Return the (x, y) coordinate for the center point of the cell that contains the specified text.  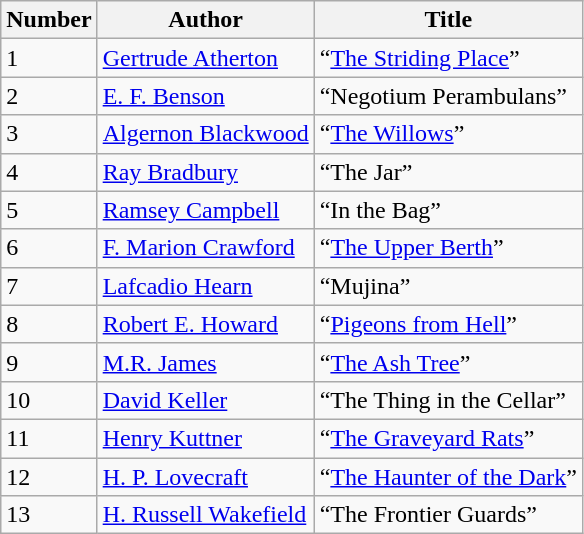
“The Ash Tree” (448, 362)
“The Haunter of the Dark” (448, 477)
David Keller (206, 400)
“The Willows” (448, 134)
Robert E. Howard (206, 324)
6 (49, 248)
“The Jar” (448, 172)
Henry Kuttner (206, 438)
Ray Bradbury (206, 172)
Algernon Blackwood (206, 134)
9 (49, 362)
H. P. Lovecraft (206, 477)
13 (49, 515)
“The Upper Berth” (448, 248)
Title (448, 20)
5 (49, 210)
“Pigeons from Hell” (448, 324)
Ramsey Campbell (206, 210)
“The Thing in the Cellar” (448, 400)
F. Marion Crawford (206, 248)
“In the Bag” (448, 210)
1 (49, 58)
7 (49, 286)
2 (49, 96)
Gertrude Atherton (206, 58)
10 (49, 400)
“The Striding Place” (448, 58)
Author (206, 20)
M.R. James (206, 362)
E. F. Benson (206, 96)
8 (49, 324)
11 (49, 438)
“Negotium Perambulans” (448, 96)
4 (49, 172)
Number (49, 20)
3 (49, 134)
H. Russell Wakefield (206, 515)
“The Frontier Guards” (448, 515)
“The Graveyard Rats” (448, 438)
12 (49, 477)
“Mujina” (448, 286)
Lafcadio Hearn (206, 286)
